Return the (x, y) coordinate for the center point of the cell that contains the specified text.  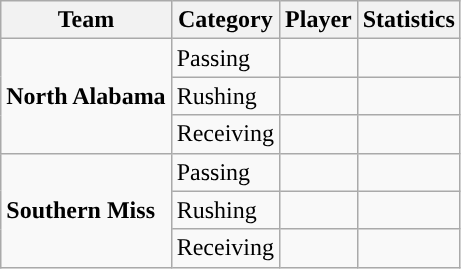
Statistics (408, 20)
Player (319, 20)
Team (86, 20)
Southern Miss (86, 210)
Category (225, 20)
North Alabama (86, 96)
